Find where the given text appears and provide that cell's center as [X, Y] coordinate. 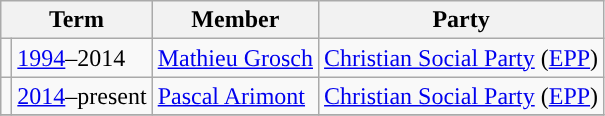
Member [235, 20]
2014–present [82, 96]
1994–2014 [82, 58]
Term [76, 20]
Party [462, 20]
Pascal Arimont [235, 96]
Mathieu Grosch [235, 58]
